From the cell containing the given text, extract its center point as (x, y) coordinate. 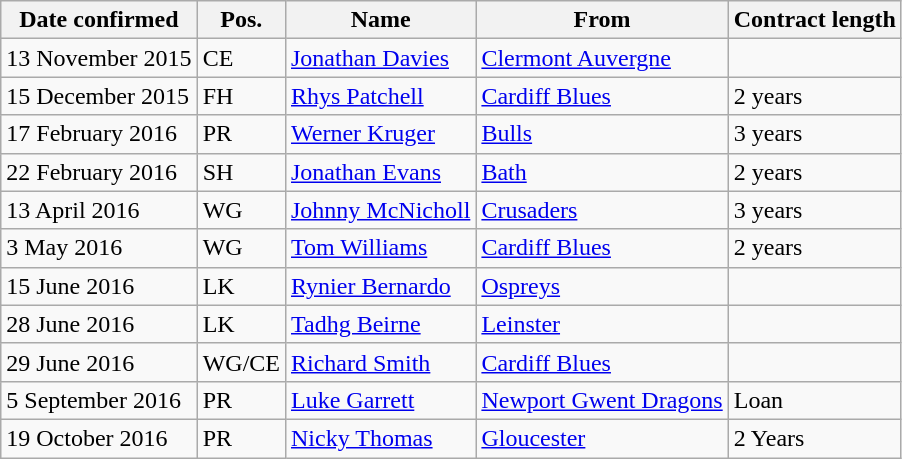
Loan (814, 400)
15 December 2015 (99, 96)
Richard Smith (380, 362)
WG/CE (241, 362)
Jonathan Davies (380, 58)
19 October 2016 (99, 438)
Bath (602, 172)
2 Years (814, 438)
22 February 2016 (99, 172)
Rhys Patchell (380, 96)
Gloucester (602, 438)
Crusaders (602, 210)
Contract length (814, 20)
Nicky Thomas (380, 438)
13 April 2016 (99, 210)
Newport Gwent Dragons (602, 400)
3 May 2016 (99, 248)
13 November 2015 (99, 58)
Leinster (602, 324)
Pos. (241, 20)
SH (241, 172)
Clermont Auvergne (602, 58)
5 September 2016 (99, 400)
Werner Kruger (380, 134)
Bulls (602, 134)
15 June 2016 (99, 286)
CE (241, 58)
Tadhg Beirne (380, 324)
28 June 2016 (99, 324)
Tom Williams (380, 248)
FH (241, 96)
Luke Garrett (380, 400)
Ospreys (602, 286)
From (602, 20)
Rynier Bernardo (380, 286)
Jonathan Evans (380, 172)
17 February 2016 (99, 134)
29 June 2016 (99, 362)
Johnny McNicholl (380, 210)
Date confirmed (99, 20)
Name (380, 20)
